Return [x, y] of the center of cell containing provided text 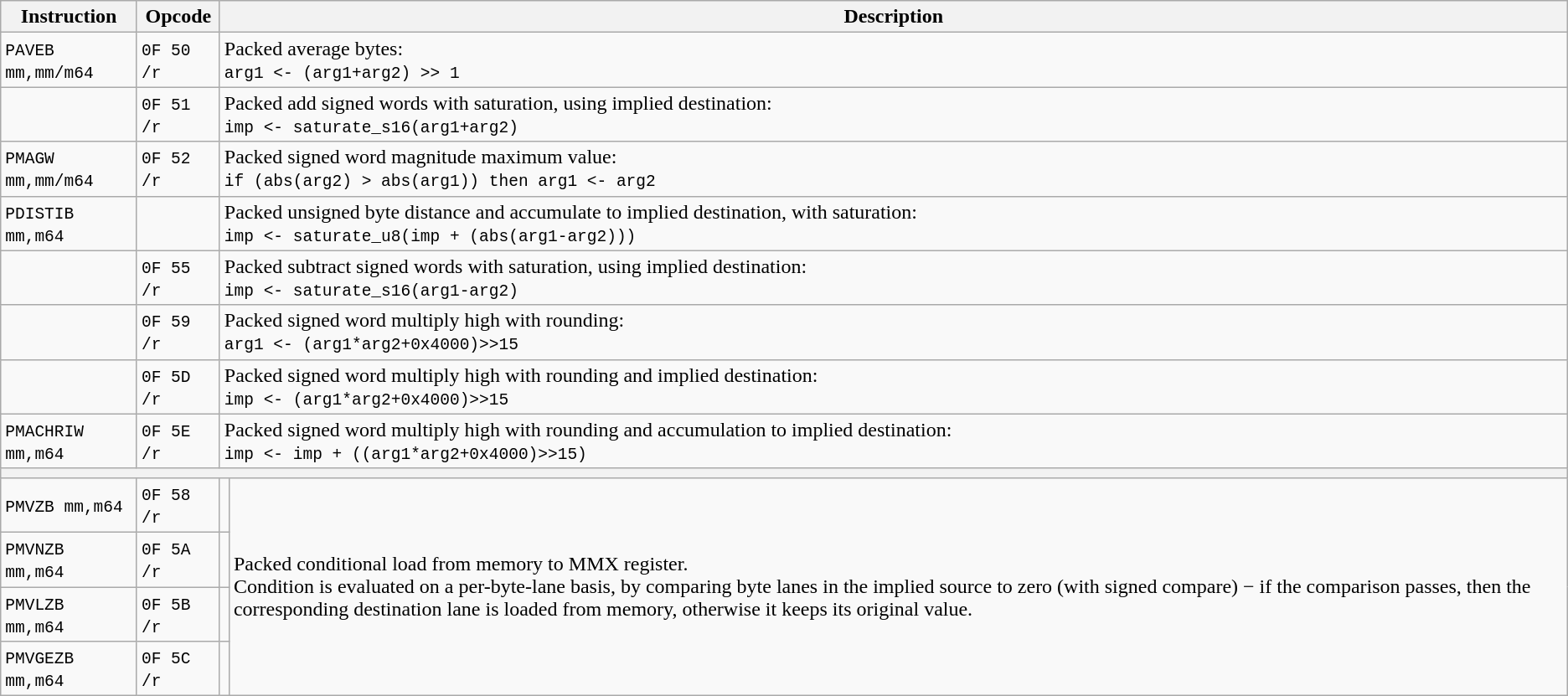
Packed signed word multiply high with rounding and accumulation to implied destination:imp <- imp + ((arg1*arg2+0x4000)>>15) [893, 441]
0F 5D /r [178, 387]
Description [893, 17]
PAVEB mm,mm/m64 [69, 60]
0F 5B /r [178, 613]
PMVNZB mm,m64 [69, 559]
0F 50 /r [178, 60]
0F 51 /r [178, 114]
Packed add signed words with saturation, using implied destination:imp <- saturate_s16(arg1+arg2) [893, 114]
Packed signed word multiply high with rounding:arg1 <- (arg1*arg2+0x4000)>>15 [893, 332]
Instruction [69, 17]
0F 55 /r [178, 278]
Packed signed word multiply high with rounding and implied destination:imp <- (arg1*arg2+0x4000)>>15 [893, 387]
0F 5A /r [178, 559]
0F 58 /r [178, 504]
Opcode [178, 17]
PMVLZB mm,m64 [69, 613]
0F 52 /r [178, 169]
PMVGEZB mm,m64 [69, 668]
PMVZB mm,m64 [69, 504]
PDISTIB mm,m64 [69, 223]
Packed signed word magnitude maximum value:if (abs(arg2) > abs(arg1)) then arg1 <- arg2 [893, 169]
0F 59 /r [178, 332]
PMACHRIW mm,m64 [69, 441]
PMAGW mm,mm/m64 [69, 169]
Packed average bytes:arg1 <- (arg1+arg2) >> 1 [893, 60]
Packed unsigned byte distance and accumulate to implied destination, with saturation:imp <- saturate_u8(imp + (abs(arg1-arg2))) [893, 223]
Packed subtract signed words with saturation, using implied destination:imp <- saturate_s16(arg1-arg2) [893, 278]
0F 5C /r [178, 668]
0F 5E /r [178, 441]
